Determine the (X, Y) coordinate at the center of the cell enclosing the given text.  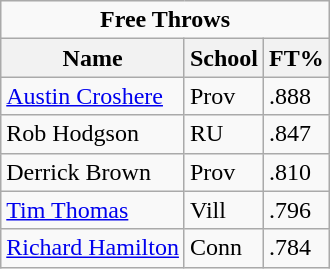
RU (224, 134)
.810 (297, 172)
Free Throws (166, 20)
Conn (224, 248)
Rob Hodgson (93, 134)
Vill (224, 210)
FT% (297, 58)
Name (93, 58)
Richard Hamilton (93, 248)
.888 (297, 96)
Derrick Brown (93, 172)
Tim Thomas (93, 210)
.847 (297, 134)
.796 (297, 210)
Austin Croshere (93, 96)
.784 (297, 248)
School (224, 58)
